Identify which cell holds the provided text, then report its [X, Y] central coordinate. 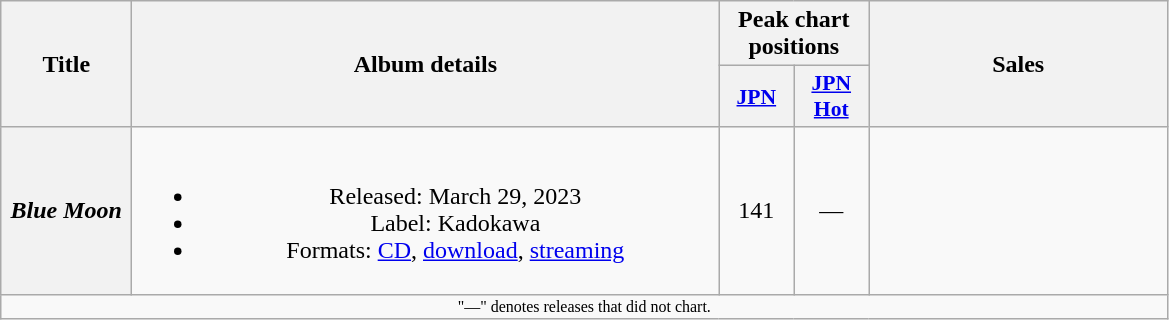
— [832, 210]
Sales [1018, 64]
Blue Moon [66, 210]
JPN [756, 96]
141 [756, 210]
JPNHot [832, 96]
Released: March 29, 2023Label: KadokawaFormats: CD, download, streaming [426, 210]
Title [66, 64]
Album details [426, 64]
"—" denotes releases that did not chart. [584, 306]
Peak chart positions [794, 34]
